Provide the [X, Y] coordinate of the cell's center where the given text is located.  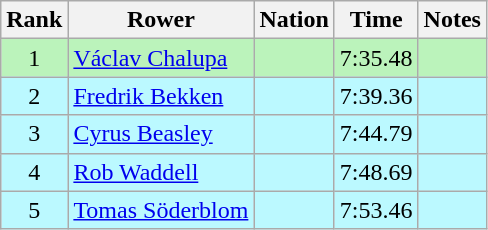
Rank [34, 20]
7:35.48 [376, 58]
5 [34, 210]
Cyrus Beasley [161, 134]
2 [34, 96]
Fredrik Bekken [161, 96]
Václav Chalupa [161, 58]
Nation [294, 20]
7:48.69 [376, 172]
7:44.79 [376, 134]
1 [34, 58]
4 [34, 172]
7:39.36 [376, 96]
Notes [452, 20]
Time [376, 20]
7:53.46 [376, 210]
Rower [161, 20]
Tomas Söderblom [161, 210]
Rob Waddell [161, 172]
3 [34, 134]
